Provide the (x, y) coordinate of the cell's center where the given text is located.  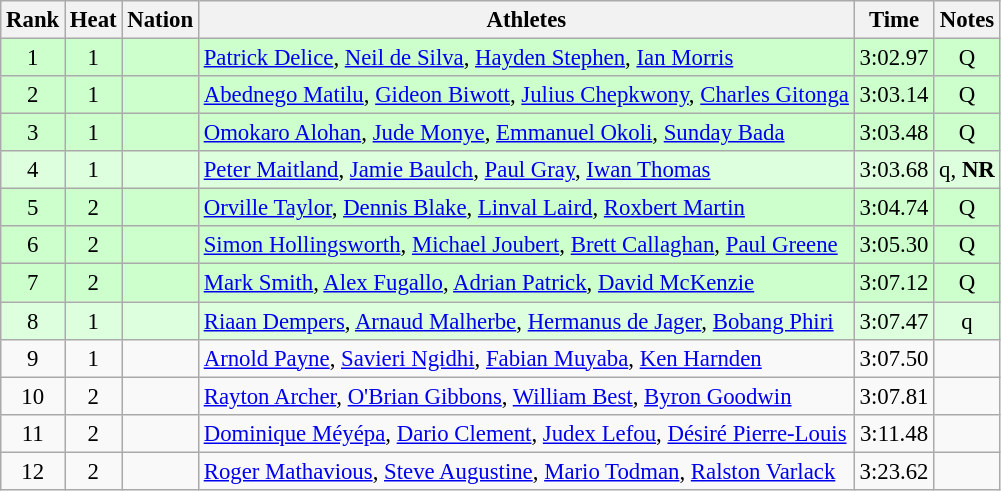
3:07.47 (894, 321)
q (967, 321)
12 (33, 471)
3:07.81 (894, 396)
Rayton Archer, O'Brian Gibbons, William Best, Byron Goodwin (526, 396)
11 (33, 433)
10 (33, 396)
5 (33, 208)
q, NR (967, 170)
4 (33, 170)
3:11.48 (894, 433)
9 (33, 358)
3:03.48 (894, 133)
Notes (967, 20)
3:23.62 (894, 471)
3:05.30 (894, 245)
Omokaro Alohan, Jude Monye, Emmanuel Okoli, Sunday Bada (526, 133)
6 (33, 245)
Athletes (526, 20)
3:03.68 (894, 170)
Heat (94, 20)
Peter Maitland, Jamie Baulch, Paul Gray, Iwan Thomas (526, 170)
3:07.50 (894, 358)
Riaan Dempers, Arnaud Malherbe, Hermanus de Jager, Bobang Phiri (526, 321)
3:07.12 (894, 283)
3:02.97 (894, 58)
Patrick Delice, Neil de Silva, Hayden Stephen, Ian Morris (526, 58)
3 (33, 133)
3:03.14 (894, 95)
Roger Mathavious, Steve Augustine, Mario Todman, Ralston Varlack (526, 471)
7 (33, 283)
Mark Smith, Alex Fugallo, Adrian Patrick, David McKenzie (526, 283)
Arnold Payne, Savieri Ngidhi, Fabian Muyaba, Ken Harnden (526, 358)
3:04.74 (894, 208)
Orville Taylor, Dennis Blake, Linval Laird, Roxbert Martin (526, 208)
Abednego Matilu, Gideon Biwott, Julius Chepkwony, Charles Gitonga (526, 95)
Rank (33, 20)
Simon Hollingsworth, Michael Joubert, Brett Callaghan, Paul Greene (526, 245)
Time (894, 20)
Nation (160, 20)
8 (33, 321)
Dominique Méyépa, Dario Clement, Judex Lefou, Désiré Pierre-Louis (526, 433)
